Return [x, y] of the center of cell containing provided text 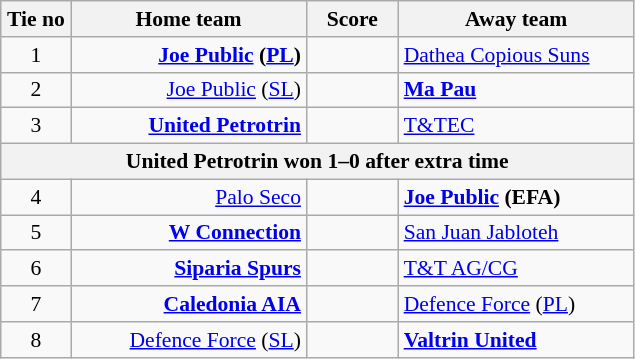
6 [36, 269]
T&T AG/CG [516, 269]
Joe Public (EFA) [516, 197]
7 [36, 304]
2 [36, 90]
Home team [188, 19]
Defence Force (PL) [516, 304]
San Juan Jabloteh [516, 233]
Siparia Spurs [188, 269]
W Connection [188, 233]
Tie no [36, 19]
3 [36, 126]
8 [36, 340]
Ma Pau [516, 90]
Joe Public (PL) [188, 55]
Caledonia AIA [188, 304]
Score [352, 19]
Defence Force (SL) [188, 340]
1 [36, 55]
Joe Public (SL) [188, 90]
United Petrotrin won 1–0 after extra time [318, 162]
T&TEC [516, 126]
United Petrotrin [188, 126]
Palo Seco [188, 197]
4 [36, 197]
5 [36, 233]
Dathea Copious Suns [516, 55]
Away team [516, 19]
Valtrin United [516, 340]
